Extract the (x, y) coordinate from the center of the cell holding the provided text.  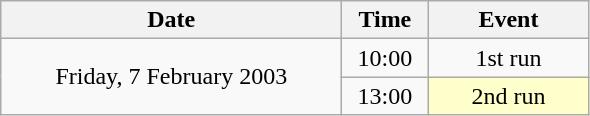
13:00 (385, 96)
2nd run (508, 96)
Time (385, 20)
1st run (508, 58)
Date (172, 20)
10:00 (385, 58)
Friday, 7 February 2003 (172, 77)
Event (508, 20)
